Output the [X, Y] coordinate of the center of the cell containing the given text.  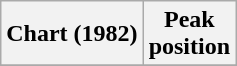
Chart (1982) [72, 34]
Peakposition [189, 34]
